Determine the (X, Y) coordinate at the center of the cell enclosing the given text.  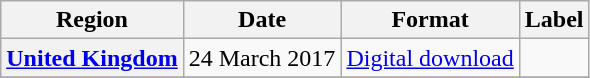
Region (92, 20)
United Kingdom (92, 58)
Date (262, 20)
24 March 2017 (262, 58)
Digital download (430, 58)
Format (430, 20)
Label (554, 20)
